Provide the (X, Y) coordinate of the cell's center where the given text is located.  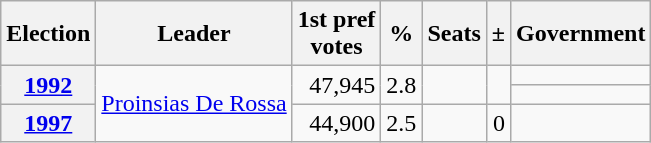
47,945 (336, 85)
± (498, 34)
Proinsias De Rossa (194, 104)
Seats (454, 34)
1st prefvotes (336, 34)
44,900 (336, 123)
Leader (194, 34)
Government (581, 34)
% (402, 34)
1997 (48, 123)
0 (498, 123)
2.8 (402, 85)
Election (48, 34)
1992 (48, 85)
2.5 (402, 123)
